For the text-containing cell, return its midpoint in [X, Y] coordinate format. 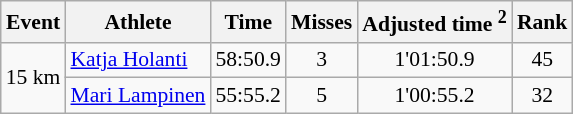
5 [322, 96]
3 [322, 60]
32 [542, 96]
Mari Lampinen [138, 96]
Athlete [138, 22]
45 [542, 60]
1'00:55.2 [434, 96]
Event [34, 22]
15 km [34, 78]
Time [248, 22]
58:50.9 [248, 60]
1'01:50.9 [434, 60]
Rank [542, 22]
Katja Holanti [138, 60]
Misses [322, 22]
Adjusted time 2 [434, 22]
55:55.2 [248, 96]
